Return [x, y] of the center of cell containing provided text 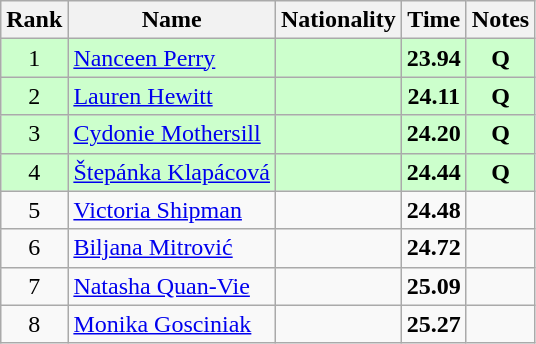
Name [172, 20]
7 [34, 286]
4 [34, 172]
Rank [34, 20]
Victoria Shipman [172, 210]
Nationality [339, 20]
24.72 [434, 248]
3 [34, 134]
25.09 [434, 286]
Monika Gosciniak [172, 324]
25.27 [434, 324]
24.11 [434, 96]
24.44 [434, 172]
1 [34, 58]
Notes [500, 20]
6 [34, 248]
8 [34, 324]
24.48 [434, 210]
Time [434, 20]
Nanceen Perry [172, 58]
5 [34, 210]
Biljana Mitrović [172, 248]
Natasha Quan-Vie [172, 286]
Lauren Hewitt [172, 96]
Cydonie Mothersill [172, 134]
Štepánka Klapácová [172, 172]
2 [34, 96]
24.20 [434, 134]
23.94 [434, 58]
